Return [X, Y] of the center of cell containing provided text 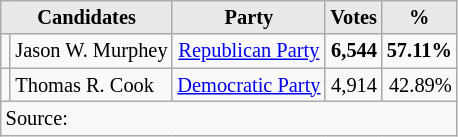
% [420, 17]
42.89% [420, 85]
Source: [229, 118]
Republican Party [248, 51]
Candidates [87, 17]
Jason W. Murphey [91, 51]
57.11% [420, 51]
6,544 [353, 51]
Thomas R. Cook [91, 85]
Votes [353, 17]
Democratic Party [248, 85]
4,914 [353, 85]
Party [248, 17]
